Output the (x, y) coordinate of the center of the cell containing the given text.  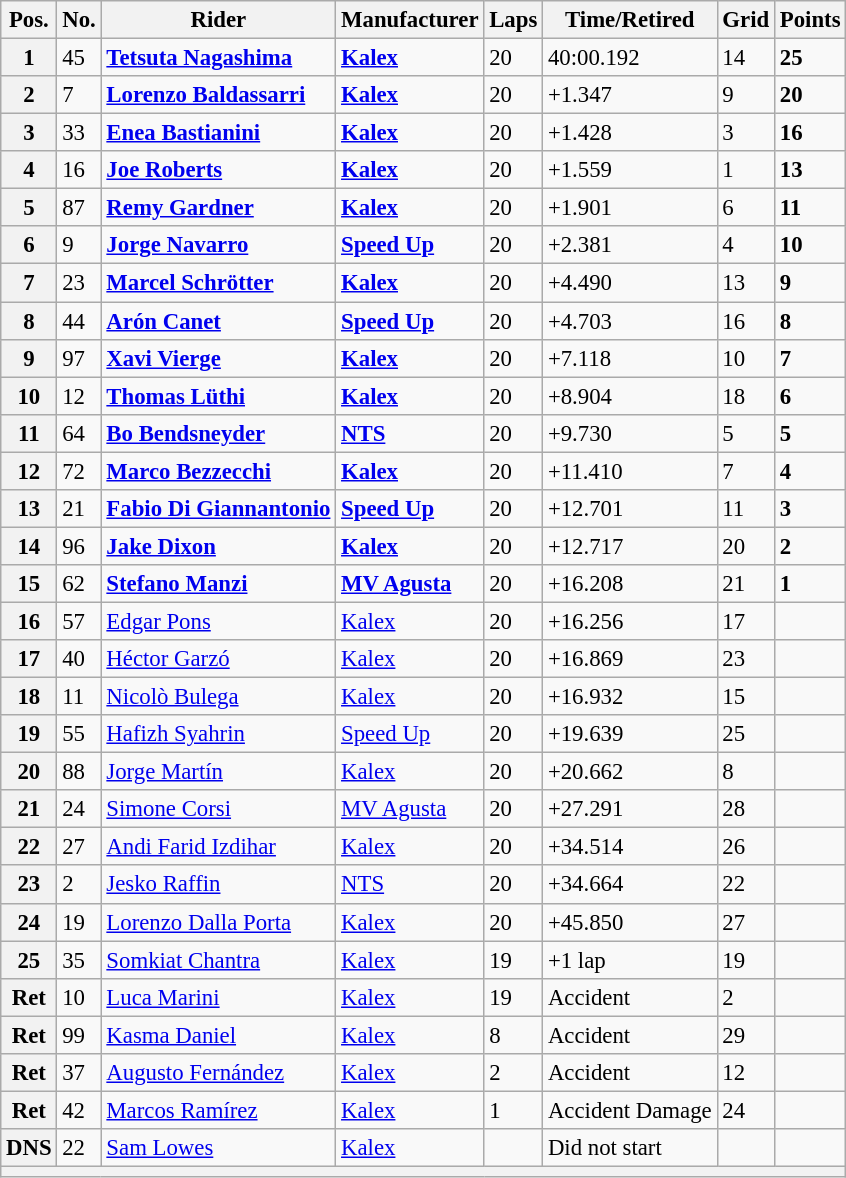
+4.490 (630, 283)
+19.639 (630, 734)
Héctor Garzó (218, 659)
Thomas Lüthi (218, 396)
37 (79, 1073)
Jesko Raffin (218, 885)
Marcel Schrötter (218, 283)
+2.381 (630, 245)
+16.869 (630, 659)
Jake Dixon (218, 546)
Grid (746, 20)
+9.730 (630, 433)
99 (79, 1035)
+8.904 (630, 396)
Lorenzo Dalla Porta (218, 922)
Manufacturer (410, 20)
Hafizh Syahrin (218, 734)
Accident Damage (630, 1110)
Simone Corsi (218, 809)
Pos. (29, 20)
96 (79, 546)
29 (746, 1035)
40 (79, 659)
+16.256 (630, 621)
64 (79, 433)
Marcos Ramírez (218, 1110)
+34.514 (630, 847)
Laps (514, 20)
+7.118 (630, 358)
42 (79, 1110)
87 (79, 208)
+1 lap (630, 960)
Andi Farid Izdihar (218, 847)
DNS (29, 1148)
28 (746, 809)
+27.291 (630, 809)
+16.208 (630, 584)
Did not start (630, 1148)
Arón Canet (218, 321)
33 (79, 133)
Stefano Manzi (218, 584)
55 (79, 734)
+1.428 (630, 133)
+34.664 (630, 885)
Jorge Navarro (218, 245)
Fabio Di Giannantonio (218, 509)
Enea Bastianini (218, 133)
Luca Marini (218, 997)
97 (79, 358)
+1.347 (630, 95)
+1.901 (630, 208)
+20.662 (630, 772)
+11.410 (630, 471)
Xavi Vierge (218, 358)
+12.717 (630, 546)
72 (79, 471)
45 (79, 58)
Edgar Pons (218, 621)
Bo Bendsneyder (218, 433)
+45.850 (630, 922)
Somkiat Chantra (218, 960)
Time/Retired (630, 20)
88 (79, 772)
Nicolò Bulega (218, 697)
+1.559 (630, 170)
Rider (218, 20)
No. (79, 20)
Augusto Fernández (218, 1073)
62 (79, 584)
35 (79, 960)
57 (79, 621)
Points (810, 20)
Sam Lowes (218, 1148)
Tetsuta Nagashima (218, 58)
Remy Gardner (218, 208)
+16.932 (630, 697)
Joe Roberts (218, 170)
Lorenzo Baldassarri (218, 95)
40:00.192 (630, 58)
+12.701 (630, 509)
26 (746, 847)
44 (79, 321)
+4.703 (630, 321)
Marco Bezzecchi (218, 471)
Jorge Martín (218, 772)
Kasma Daniel (218, 1035)
